Find where the given text appears and provide that cell's center as (X, Y) coordinate. 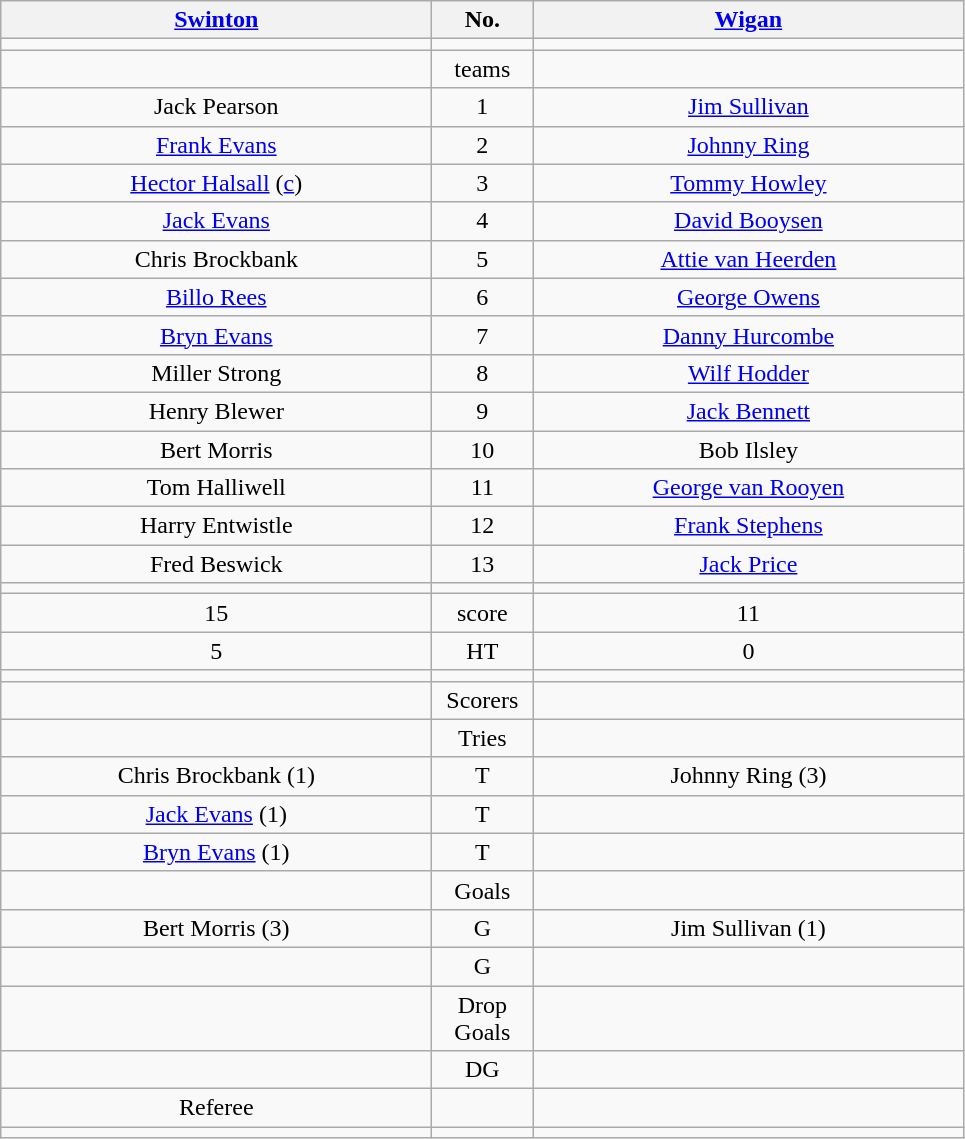
Jim Sullivan (748, 107)
2 (482, 145)
15 (216, 613)
Jack Evans (216, 221)
12 (482, 526)
Bob Ilsley (748, 449)
Chris Brockbank (216, 259)
9 (482, 411)
Johnny Ring (3) (748, 776)
1 (482, 107)
Scorers (482, 700)
3 (482, 183)
David Booysen (748, 221)
Frank Evans (216, 145)
10 (482, 449)
Swinton (216, 20)
6 (482, 297)
Johnny Ring (748, 145)
Bert Morris (3) (216, 928)
Tom Halliwell (216, 488)
Wilf Hodder (748, 373)
HT (482, 651)
Billo Rees (216, 297)
Danny Hurcombe (748, 335)
Jack Pearson (216, 107)
Bryn Evans (216, 335)
Chris Brockbank (1) (216, 776)
Hector Halsall (c) (216, 183)
Jack Bennett (748, 411)
DG (482, 1070)
George Owens (748, 297)
Frank Stephens (748, 526)
8 (482, 373)
7 (482, 335)
Jack Price (748, 564)
Jim Sullivan (1) (748, 928)
No. (482, 20)
Bryn Evans (1) (216, 852)
4 (482, 221)
score (482, 613)
Attie van Heerden (748, 259)
13 (482, 564)
teams (482, 69)
Goals (482, 890)
Drop Goals (482, 1018)
Henry Blewer (216, 411)
Harry Entwistle (216, 526)
Referee (216, 1108)
Tries (482, 738)
Bert Morris (216, 449)
Wigan (748, 20)
Jack Evans (1) (216, 814)
George van Rooyen (748, 488)
Tommy Howley (748, 183)
Miller Strong (216, 373)
Fred Beswick (216, 564)
0 (748, 651)
